Return (X, Y) of the center of cell containing provided text 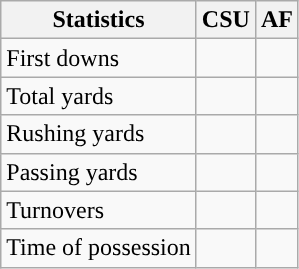
First downs (99, 58)
AF (276, 20)
Passing yards (99, 172)
Time of possession (99, 248)
CSU (226, 20)
Total yards (99, 96)
Turnovers (99, 210)
Rushing yards (99, 134)
Statistics (99, 20)
